Output the [X, Y] coordinate of the center of the cell containing the given text.  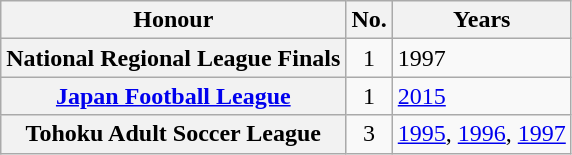
Tohoku Adult Soccer League [174, 134]
2015 [482, 96]
National Regional League Finals [174, 58]
Years [482, 20]
1997 [482, 58]
3 [369, 134]
1995, 1996, 1997 [482, 134]
Japan Football League [174, 96]
No. [369, 20]
Honour [174, 20]
